Capture the cell that displays the provided text and extract its [X, Y] central coordinate. 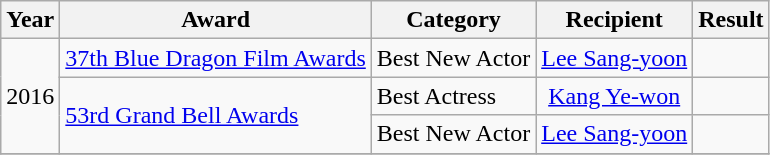
37th Blue Dragon Film Awards [216, 58]
Result [731, 20]
Category [453, 20]
Kang Ye-won [614, 96]
Year [30, 20]
Recipient [614, 20]
Best Actress [453, 96]
53rd Grand Bell Awards [216, 115]
Award [216, 20]
2016 [30, 96]
